For the text-containing cell, return its midpoint in [x, y] coordinate format. 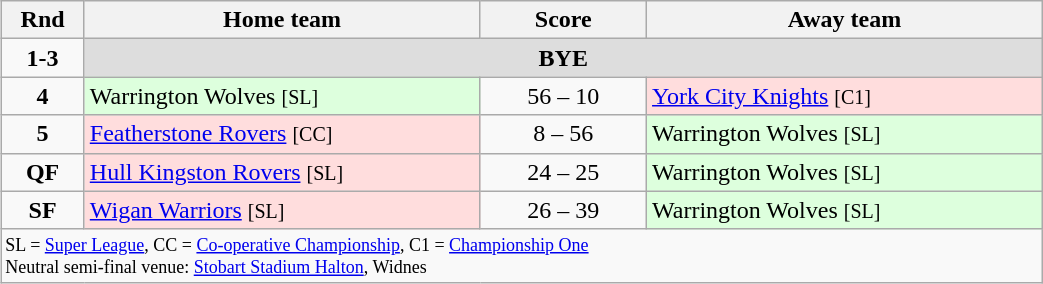
26 – 39 [564, 210]
Hull Kingston Rovers [SL] [282, 172]
Home team [282, 20]
Score [564, 20]
56 – 10 [564, 96]
Featherstone Rovers [CC] [282, 134]
24 – 25 [564, 172]
8 – 56 [564, 134]
Away team [845, 20]
QF [42, 172]
Rnd [42, 20]
BYE [563, 58]
1-3 [42, 58]
York City Knights [C1] [845, 96]
SF [42, 210]
4 [42, 96]
SL = Super League, CC = Co-operative Championship, C1 = Championship OneNeutral semi-final venue: Stobart Stadium Halton, Widnes [522, 256]
Wigan Warriors [SL] [282, 210]
5 [42, 134]
